Scan for the cell matching the given text and deliver its (x, y) coordinate at center. 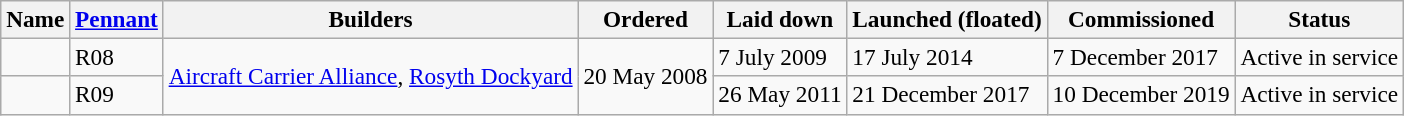
Ordered (646, 19)
Builders (370, 19)
7 July 2009 (780, 57)
10 December 2019 (1141, 95)
Name (36, 19)
26 May 2011 (780, 95)
Launched (floated) (947, 19)
Aircraft Carrier Alliance, Rosyth Dockyard (370, 76)
Pennant (117, 19)
R08 (117, 57)
7 December 2017 (1141, 57)
21 December 2017 (947, 95)
R09 (117, 95)
Commissioned (1141, 19)
17 July 2014 (947, 57)
Status (1319, 19)
20 May 2008 (646, 76)
Laid down (780, 19)
